For the text-containing cell, return its midpoint in (X, Y) coordinate format. 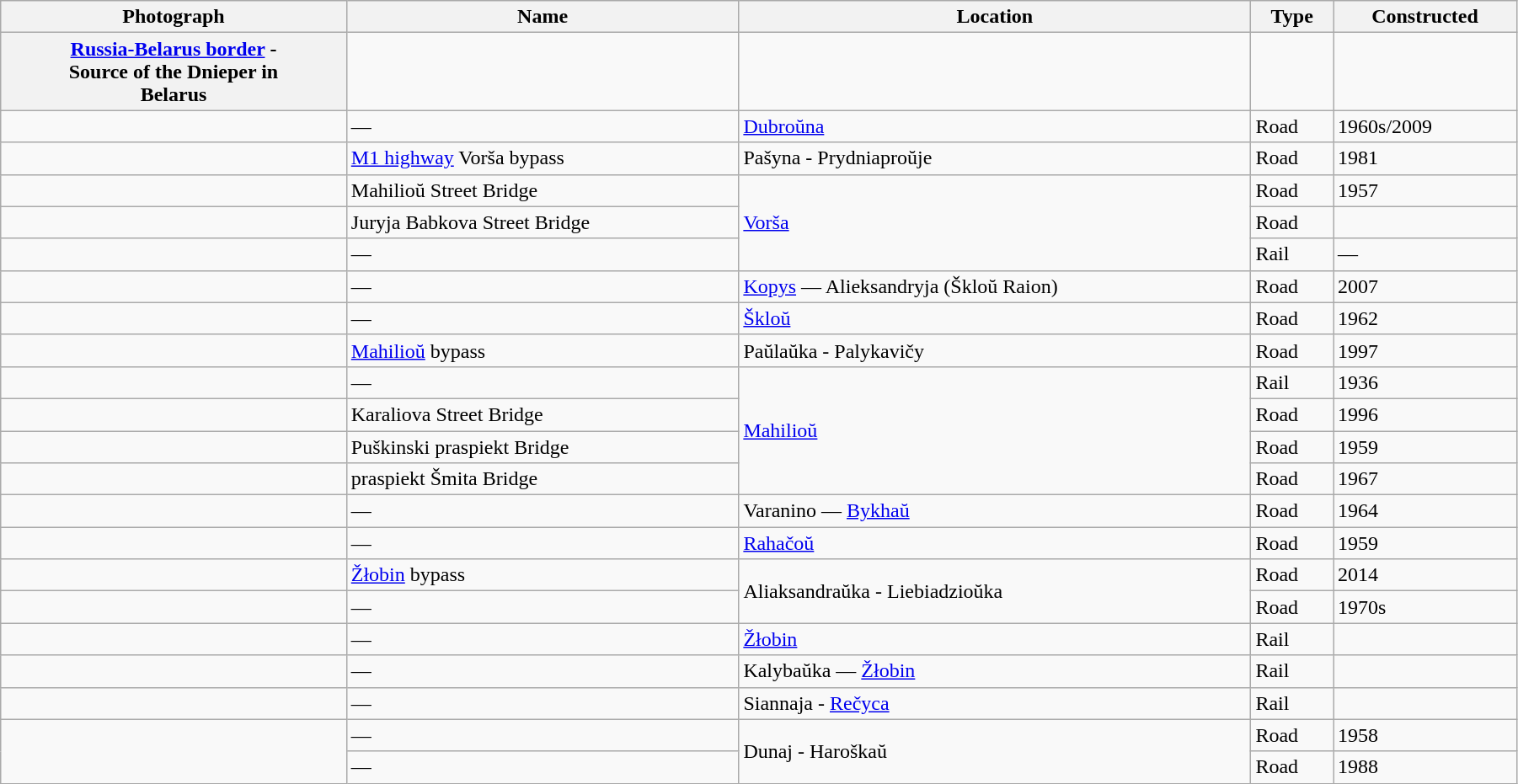
1996 (1425, 414)
Juryja Babkova Street Bridge (543, 222)
Dubroŭna (995, 126)
1962 (1425, 318)
1958 (1425, 735)
1957 (1425, 190)
Paŭlaŭka - Palykavičy (995, 350)
praspiekt Šmita Bridge (543, 479)
Location (995, 17)
Žłobin bypass (543, 575)
1988 (1425, 767)
Mahilioŭ (995, 430)
Vorša (995, 222)
1964 (1425, 511)
Constructed (1425, 17)
2007 (1425, 286)
Photograph (174, 17)
Russia-Belarus border -Source of the Dnieper in Belarus (174, 72)
1936 (1425, 382)
Kalybaŭka — Žłobin (995, 671)
Kopys — Alieksandryja (Škloŭ Raion) (995, 286)
Mahilioŭ bypass (543, 350)
1960s/2009 (1425, 126)
Aliaksandraŭka - Liebiadzioŭka (995, 591)
Škloŭ (995, 318)
1967 (1425, 479)
Puškinski praspiekt Bridge (543, 447)
Karaliova Street Bridge (543, 414)
Varanino — Bykhaŭ (995, 511)
Siannaja - Rečyca (995, 703)
Type (1292, 17)
1981 (1425, 158)
1997 (1425, 350)
2014 (1425, 575)
Pašyna - Prydniaproŭje (995, 158)
Name (543, 17)
Žłobin (995, 639)
1970s (1425, 607)
Rahačoŭ (995, 543)
M1 highway Vorša bypass (543, 158)
Mahilioŭ Street Bridge (543, 190)
Dunaj - Haroškaŭ (995, 751)
